Locate the cell with the specified text and output its [x, y] center coordinate. 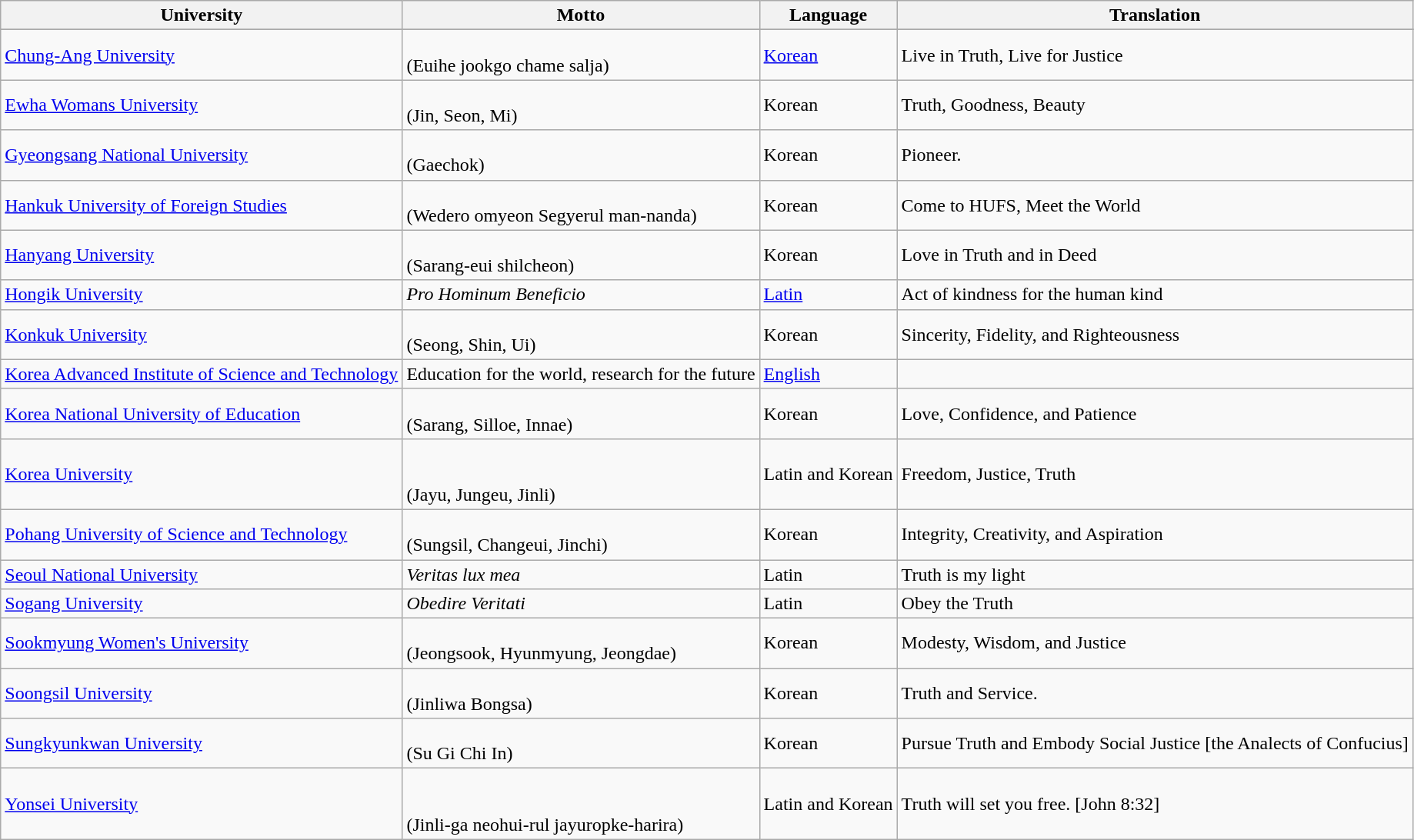
Pro Hominum Beneficio [581, 295]
(Jayu, Jungeu, Jinli) [581, 474]
Soongsil University [202, 694]
Yonsei University [202, 804]
Pioneer. [1155, 155]
Language [828, 15]
(Seong, Shin, Ui) [581, 334]
(Su Gi Chi In) [581, 743]
Pursue Truth and Embody Social Justice [the Analects of Confucius] [1155, 743]
Hongik University [202, 295]
(Euihe jookgo chame salja) [581, 55]
Sookmyung Women's University [202, 643]
Veritas lux mea [581, 575]
Obedire Veritati [581, 604]
Truth, Goodness, Beauty [1155, 105]
(Jinli-ga neohui-rul jayuropke-harira) [581, 804]
Sungkyunkwan University [202, 743]
Korea Advanced Institute of Science and Technology [202, 374]
Truth and Service. [1155, 694]
(Gaechok) [581, 155]
(Jinliwa Bongsa) [581, 694]
Truth will set you free. [John 8:32] [1155, 804]
Sincerity, Fidelity, and Righteousness [1155, 334]
Act of kindness for the human kind [1155, 295]
Love, Confidence, and Patience [1155, 414]
Gyeongsang National University [202, 155]
Hanyang University [202, 255]
Pohang University of Science and Technology [202, 534]
Korea National University of Education [202, 414]
Integrity, Creativity, and Aspiration [1155, 534]
Hankuk University of Foreign Studies [202, 205]
English [828, 374]
Korea University [202, 474]
Obey the Truth [1155, 604]
Seoul National University [202, 575]
Sogang University [202, 604]
Konkuk University [202, 334]
(Jeongsook, Hyunmyung, Jeongdae) [581, 643]
Freedom, Justice, Truth [1155, 474]
(Sarang-eui shilcheon) [581, 255]
Motto [581, 15]
Truth is my light [1155, 575]
Education for the world, research for the future [581, 374]
(Sungsil, Changeui, Jinchi) [581, 534]
Chung-Ang University [202, 55]
(Jin, Seon, Mi) [581, 105]
(Wedero omyeon Segyerul man-nanda) [581, 205]
Ewha Womans University [202, 105]
Love in Truth and in Deed [1155, 255]
(Sarang, Silloe, Innae) [581, 414]
Modesty, Wisdom, and Justice [1155, 643]
Live in Truth, Live for Justice [1155, 55]
Come to HUFS, Meet the World [1155, 205]
University [202, 15]
Translation [1155, 15]
